Detect which cell encompasses the target text, then output its (X, Y) center coordinate. 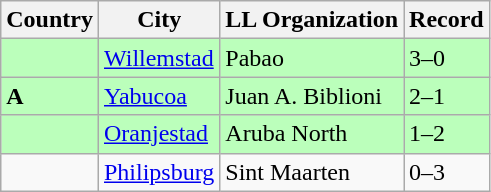
Aruba North (312, 134)
City (158, 20)
Oranjestad (158, 134)
Willemstad (158, 58)
Yabucoa (158, 96)
LL Organization (312, 20)
1–2 (447, 134)
0–3 (447, 172)
Record (447, 20)
Juan A. Biblioni (312, 96)
Country (50, 20)
Pabao (312, 58)
2–1 (447, 96)
A (50, 96)
Philipsburg (158, 172)
Sint Maarten (312, 172)
3–0 (447, 58)
